Return (x, y) of the center of cell containing provided text 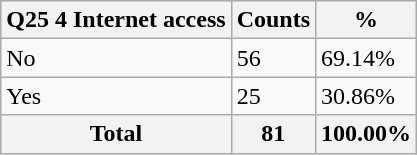
56 (273, 58)
No (116, 58)
Counts (273, 20)
Yes (116, 96)
Q25 4 Internet access (116, 20)
25 (273, 96)
% (366, 20)
81 (273, 134)
69.14% (366, 58)
30.86% (366, 96)
100.00% (366, 134)
Total (116, 134)
